Identify which cell holds the provided text, then report its (X, Y) central coordinate. 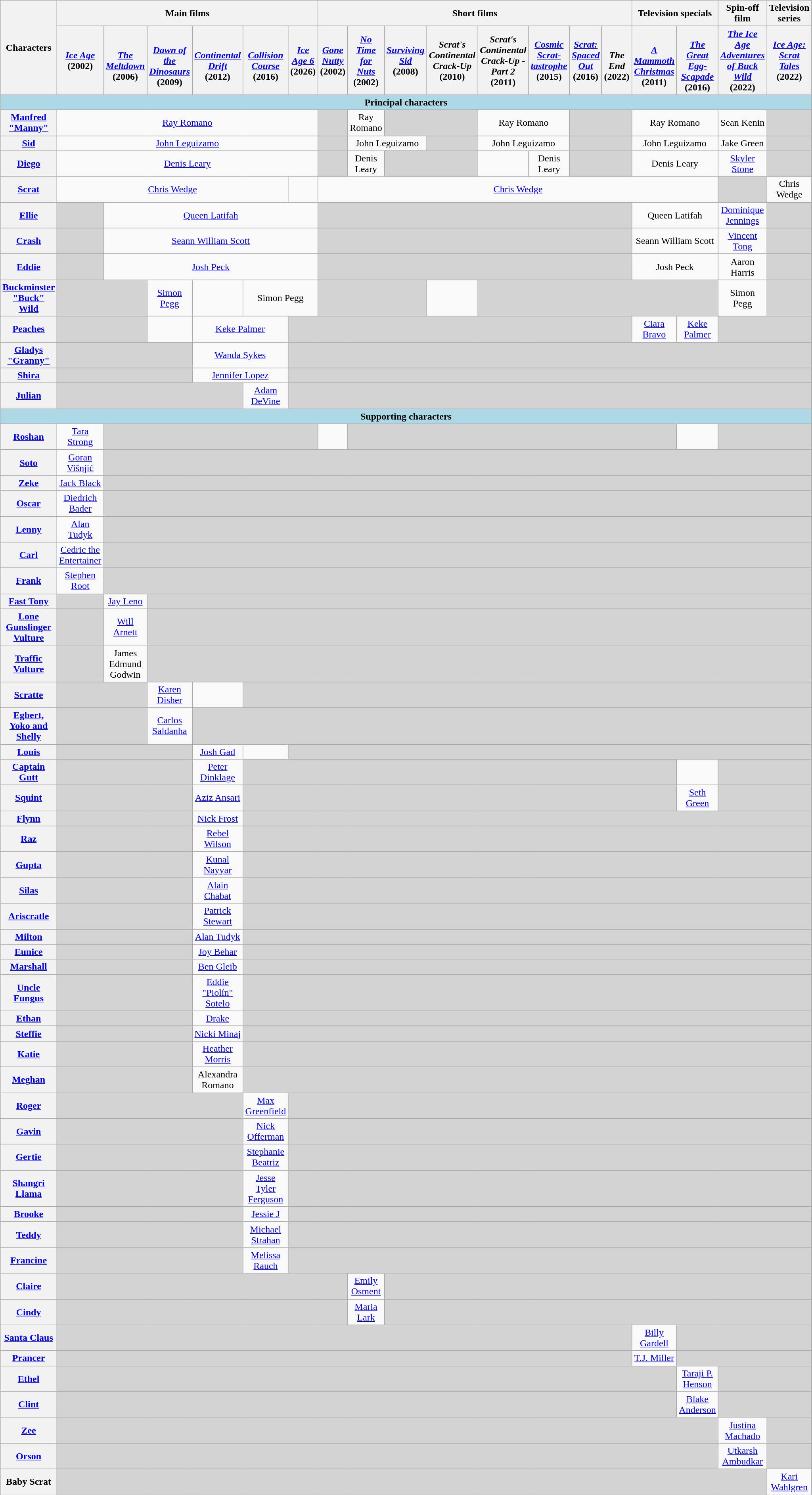
Josh Gad (218, 751)
Soto (29, 462)
Continental Drift (2012) (218, 60)
Main films (187, 13)
Billy Gardell (654, 1338)
No Time for Nuts (2002) (366, 60)
A Mammoth Christmas (2011) (654, 60)
Television specials (675, 13)
Ice Age 6 (2026) (303, 60)
Kari Wahlgren (789, 1482)
Shangri Llama (29, 1188)
Jake Green (742, 143)
Taraji P. Henson (697, 1378)
Short films (475, 13)
Gupta (29, 864)
Justina Machado (742, 1430)
Ice Age (2002) (80, 60)
Manfred "Manny" (29, 123)
Squint (29, 798)
The Great Egg-Scapade (2016) (697, 60)
Scrat (29, 190)
Jay Leno (125, 601)
Milton (29, 937)
Santa Claus (29, 1338)
Sid (29, 143)
Crash (29, 241)
Claire (29, 1286)
Orson (29, 1456)
Adam DeVine (266, 396)
Dominique Jennings (742, 215)
Tara Strong (80, 437)
Shira (29, 376)
Julian (29, 396)
Television series (789, 13)
Utkarsh Ambudkar (742, 1456)
Principal characters (406, 102)
Teddy (29, 1235)
Wanda Sykes (240, 355)
Aaron Harris (742, 266)
Joy Behar (218, 952)
Sean Kenin (742, 123)
Zee (29, 1430)
Prancer (29, 1358)
Blake Anderson (697, 1405)
Patrick Stewart (218, 916)
Gladys "Granny" (29, 355)
Katie (29, 1054)
Gone Nutty (2002) (333, 60)
Scrat's Continental Crack-Up (2010) (452, 60)
Peaches (29, 329)
Oscar (29, 504)
Karen Disher (170, 695)
Meghan (29, 1079)
Spin-off film (742, 13)
Steffie (29, 1033)
Melissa Rauch (266, 1260)
Max Greenfield (266, 1106)
Roshan (29, 437)
Scratte (29, 695)
Jessie J (266, 1214)
Frank (29, 581)
Drake (218, 1018)
Francine (29, 1260)
Ethel (29, 1378)
Captain Gutt (29, 772)
Jennifer Lopez (240, 376)
Jack Black (80, 483)
Marshall (29, 967)
Uncle Fungus (29, 993)
Diedrich Bader (80, 504)
Rebel Wilson (218, 839)
Heather Morris (218, 1054)
Diego (29, 163)
Aziz Ansari (218, 798)
Eddie (29, 266)
Cosmic Scrat-tastrophe (2015) (549, 60)
Lenny (29, 529)
Clint (29, 1405)
Scrat's Continental Crack-Up - Part 2 (2011) (503, 60)
Gertie (29, 1157)
Ariscratle (29, 916)
Emily Osment (366, 1286)
Will Arnett (125, 627)
Nick Offerman (266, 1132)
Egbert, Yoko and Shelly (29, 726)
Alain Chabat (218, 891)
The Meltdown (2006) (125, 60)
The End (2022) (617, 60)
Maria Lark (366, 1312)
Ciara Bravo (654, 329)
Flynn (29, 818)
Michael Strahan (266, 1235)
Silas (29, 891)
Baby Scrat (29, 1482)
Ellie (29, 215)
Peter Dinklage (218, 772)
Vincent Tong (742, 241)
Characters (29, 48)
Traffic Vulture (29, 663)
Alexandra Romano (218, 1079)
Stephanie Beatriz (266, 1157)
Jesse Tyler Ferguson (266, 1188)
Nick Frost (218, 818)
Cedric the Entertainer (80, 555)
Scrat: Spaced Out (2016) (586, 60)
Goran Višnjić (80, 462)
Carl (29, 555)
Skyler Stone (742, 163)
Kunal Nayyar (218, 864)
Collision Course (2016) (266, 60)
Surviving Sid (2008) (405, 60)
Roger (29, 1106)
Gavin (29, 1132)
Carlos Saldanha (170, 726)
Seth Green (697, 798)
T.J. Miller (654, 1358)
Zeke (29, 483)
The Ice Age Adventures of Buck Wild (2022) (742, 60)
Nicki Minaj (218, 1033)
Dawn of the Dinosaurs (2009) (170, 60)
Fast Tony (29, 601)
Louis (29, 751)
Ethan (29, 1018)
Eddie "Piolín" Sotelo (218, 993)
Stephen Root (80, 581)
Ice Age: Scrat Tales (2022) (789, 60)
James Edmund Godwin (125, 663)
Buckminster "Buck" Wild (29, 298)
Raz (29, 839)
Supporting characters (406, 416)
Lone Gunslinger Vulture (29, 627)
Cindy (29, 1312)
Eunice (29, 952)
Ben Gleib (218, 967)
Brooke (29, 1214)
